Find where the given text appears and provide that cell's center as [X, Y] coordinate. 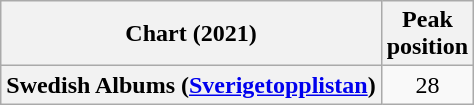
Swedish Albums (Sverigetopplistan) [191, 85]
28 [427, 85]
Peakposition [427, 34]
Chart (2021) [191, 34]
